Identify which cell holds the provided text, then report its [x, y] central coordinate. 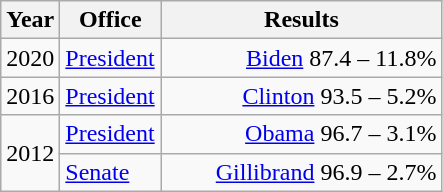
Results [302, 20]
Clinton 93.5 – 5.2% [302, 96]
2016 [30, 96]
Biden 87.4 – 11.8% [302, 58]
Senate [110, 172]
Year [30, 20]
Office [110, 20]
2012 [30, 153]
Obama 96.7 – 3.1% [302, 134]
Gillibrand 96.9 – 2.7% [302, 172]
2020 [30, 58]
